Search for the cell housing the specified text and yield its [X, Y] center coordinate. 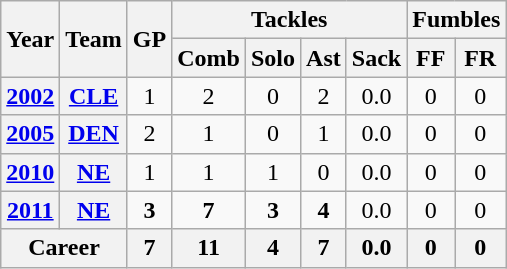
Ast [324, 58]
2011 [30, 210]
11 [209, 248]
FR [480, 58]
Comb [209, 58]
2002 [30, 96]
2010 [30, 172]
2005 [30, 134]
Fumbles [456, 20]
Sack [376, 58]
CLE [94, 96]
FF [431, 58]
DEN [94, 134]
GP [149, 39]
Solo [272, 58]
Tackles [290, 20]
Year [30, 39]
Career [64, 248]
Team [94, 39]
